Find where the given text appears and provide that cell's center as [x, y] coordinate. 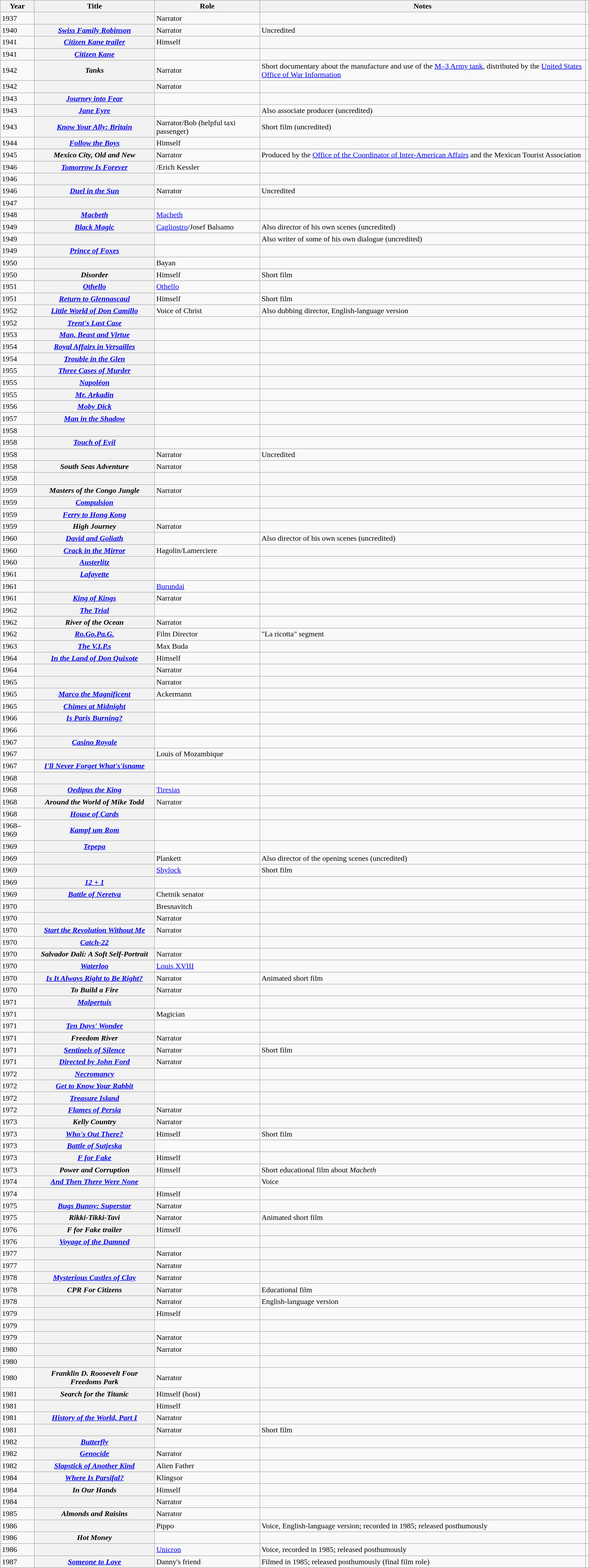
In Our Hands [94, 1490]
Compulsion [94, 502]
1963 [17, 646]
Chimes at Midnight [94, 706]
Ferry to Hong Kong [94, 514]
Butterfly [94, 1442]
Louis XVIII [207, 966]
1945 [17, 155]
12 + 1 [94, 882]
Who's Out There? [94, 1134]
Title [94, 6]
Necromancy [94, 1074]
Citizen Kane trailer [94, 42]
Voice, English-language version; recorded in 1985; released posthumously [423, 1526]
Tomorrow Is Forever [94, 167]
Educational film [423, 1289]
Ro.Go.Pa.G. [94, 634]
History of the World, Part I [94, 1418]
Marco the Magnificent [94, 694]
Unicron [207, 1550]
1957 [17, 419]
Casino Royale [94, 742]
1953 [17, 335]
Film Director [207, 634]
Prince of Foxes [94, 251]
/Erich Kessler [207, 167]
F for Fake [94, 1158]
Is It Always Right to Be Right? [94, 978]
Know Your Ally: Britain [94, 127]
Genocide [94, 1454]
Flames of Persia [94, 1110]
F for Fake trailer [94, 1230]
Black Magic [94, 227]
Treasure Island [94, 1098]
Bugs Bunny: Superstar [94, 1206]
Year [17, 6]
Battle of Sutjeska [94, 1146]
Kampf um Rom [94, 830]
Masters of the Congo Jungle [94, 490]
Swiss Family Robinson [94, 30]
Burundai [207, 586]
David and Goliath [94, 538]
Short educational film about Macbeth [423, 1170]
Role [207, 6]
Hot Money [94, 1538]
Narrator/Bob (helpful taxi passenger) [207, 127]
Slapstick of Another Kind [94, 1466]
Produced by the Office of the Coordinator of Inter-American Affairs and the Mexican Tourist Association [423, 155]
1985 [17, 1514]
Napoléon [94, 383]
River of the Ocean [94, 622]
Return to Glennascaul [94, 299]
Catch-22 [94, 942]
Alien Father [207, 1466]
Freedom River [94, 1038]
Franklin D. Roosevelt Four Freedoms Park [94, 1378]
Also director of the opening scenes (uncredited) [423, 858]
Filmed in 1985; released posthumously (final film role) [423, 1562]
Also dubbing director, English-language version [423, 311]
Trouble in the Glen [94, 358]
Journey into Fear [94, 99]
1987 [17, 1562]
Plankett [207, 858]
Ackermann [207, 694]
Notes [423, 6]
Man, Beast and Virtue [94, 335]
Voice of Christ [207, 311]
Bresnavitch [207, 906]
Magician [207, 1014]
Lafayette [94, 574]
House of Cards [94, 814]
Where Is Parsifal? [94, 1478]
Danny's friend [207, 1562]
Short documentary about the manufacture and use of the M–3 Army tank, distributed by the United States Office of War Information [423, 71]
CPR For Citizens [94, 1289]
Rikki-Tikki-Tavi [94, 1218]
Austerlitz [94, 562]
To Build a Fire [94, 990]
Short film (uncredited) [423, 127]
Duel in the Sun [94, 191]
Start the Revolution Without Me [94, 930]
The Trial [94, 610]
Malpertuis [94, 1002]
Voyage of the Damned [94, 1242]
Get to Know Your Rabbit [94, 1086]
Salvador Dalí: A Soft Self-Portrait [94, 954]
Tepepa [94, 846]
Man in the Shadow [94, 419]
Royal Affairs in Versailles [94, 347]
English-language version [423, 1301]
Someone to Love [94, 1562]
Ten Days' Wonder [94, 1026]
Waterloo [94, 966]
Directed by John Ford [94, 1062]
Mexico City, Old and New [94, 155]
Also associate producer (uncredited) [423, 110]
High Journey [94, 526]
1956 [17, 407]
Power and Corruption [94, 1170]
Mr. Arkadin [94, 395]
The V.I.P.s [94, 646]
1940 [17, 30]
Himself (host) [207, 1394]
Moby Dick [94, 407]
Almonds and Raisins [94, 1514]
Louis of Mozambique [207, 754]
Pippo [207, 1526]
Kelly Country [94, 1122]
Around the World of Mike Todd [94, 802]
Voice [423, 1182]
Voice, recorded in 1985; released posthumously [423, 1550]
South Seas Adventure [94, 466]
Follow the Boys [94, 143]
Sentinels of Silence [94, 1050]
Disorder [94, 275]
Battle of Neretva [94, 894]
1948 [17, 215]
Little World of Don Camillo [94, 311]
"La ricotta" segment [423, 634]
King of Kings [94, 598]
Search for the Titanic [94, 1394]
Klingsor [207, 1478]
1947 [17, 203]
Citizen Kane [94, 54]
Jane Eyre [94, 110]
Hagolin/Lamerciere [207, 550]
Tanks [94, 71]
Touch of Evil [94, 443]
Max Buda [207, 646]
Mysterious Castles of Clay [94, 1278]
Three Cases of Murder [94, 371]
Also writer of some of his own dialogue (uncredited) [423, 239]
1937 [17, 18]
Bayan [207, 263]
In the Land of Don Quixote [94, 658]
1944 [17, 143]
Shylock [207, 870]
Trent's Last Case [94, 323]
I'll Never Forget What's'isname [94, 766]
1968–1969 [17, 830]
Tiresias [207, 790]
Chetnik senator [207, 894]
Crack in the Mirror [94, 550]
Cagliostro/Josef Balsamo [207, 227]
And Then There Were None [94, 1182]
Is Paris Burning? [94, 718]
Oedipus the King [94, 790]
